Extract the [X, Y] coordinate from the center of the cell holding the provided text.  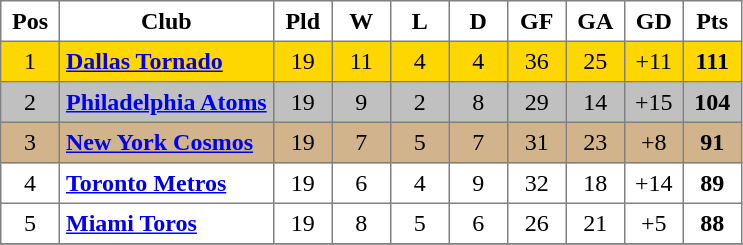
18 [595, 183]
88 [712, 223]
L [419, 21]
Philadelphia Atoms [166, 102]
14 [595, 102]
Dallas Tornado [166, 61]
111 [712, 61]
36 [536, 61]
+8 [653, 142]
21 [595, 223]
GD [653, 21]
D [478, 21]
1 [30, 61]
32 [536, 183]
Toronto Metros [166, 183]
+15 [653, 102]
+14 [653, 183]
Club [166, 21]
W [361, 21]
Pos [30, 21]
89 [712, 183]
3 [30, 142]
New York Cosmos [166, 142]
11 [361, 61]
Pts [712, 21]
GF [536, 21]
26 [536, 223]
+5 [653, 223]
25 [595, 61]
Miami Toros [166, 223]
91 [712, 142]
23 [595, 142]
31 [536, 142]
29 [536, 102]
+11 [653, 61]
Pld [302, 21]
104 [712, 102]
GA [595, 21]
